Scan for the cell matching the given text and deliver its [X, Y] coordinate at center. 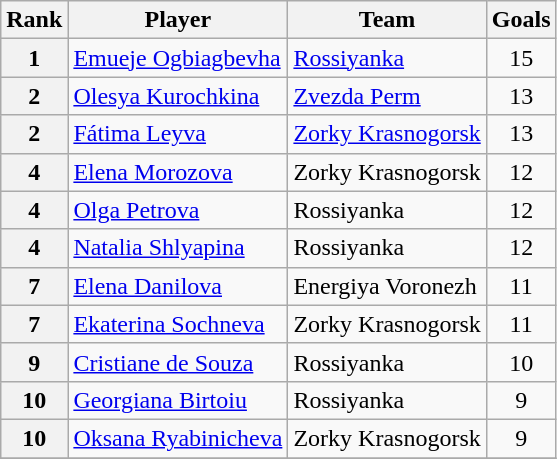
Rank [34, 20]
Player [178, 20]
Olesya Kurochkina [178, 96]
Goals [521, 20]
Natalia Shlyapina [178, 248]
Fátima Leyva [178, 134]
Emueje Ogbiagbevha [178, 58]
Oksana Ryabinicheva [178, 438]
Ekaterina Sochneva [178, 324]
Cristiane de Souza [178, 362]
Elena Morozova [178, 172]
Energiya Voronezh [387, 286]
1 [34, 58]
Zvezda Perm [387, 96]
Georgiana Birtoiu [178, 400]
Olga Petrova [178, 210]
Elena Danilova [178, 286]
15 [521, 58]
Team [387, 20]
